Find where the given text appears and provide that cell's center as [x, y] coordinate. 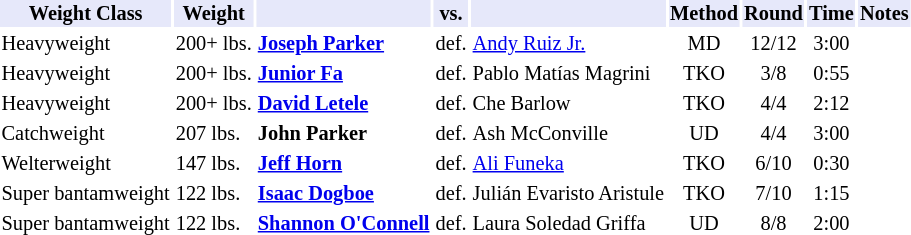
Welterweight [86, 164]
Method [704, 14]
3/8 [774, 74]
147 lbs. [214, 164]
Super bantamweight [86, 194]
2:12 [831, 104]
Time [831, 14]
12/12 [774, 44]
Joseph Parker [344, 44]
7/10 [774, 194]
Julián Evaristo Aristule [568, 194]
122 lbs. [214, 194]
Notes [884, 14]
Weight [214, 14]
Andy Ruiz Jr. [568, 44]
Weight Class [86, 14]
6/10 [774, 164]
Round [774, 14]
Junior Fa [344, 74]
Pablo Matías Magrini [568, 74]
MD [704, 44]
Isaac Dogboe [344, 194]
0:55 [831, 74]
John Parker [344, 134]
Ash McConville [568, 134]
Ali Funeka [568, 164]
0:30 [831, 164]
David Letele [344, 104]
1:15 [831, 194]
Jeff Horn [344, 164]
vs. [451, 14]
207 lbs. [214, 134]
UD [704, 134]
Catchweight [86, 134]
Che Barlow [568, 104]
